Find where the given text appears and provide that cell's center as [X, Y] coordinate. 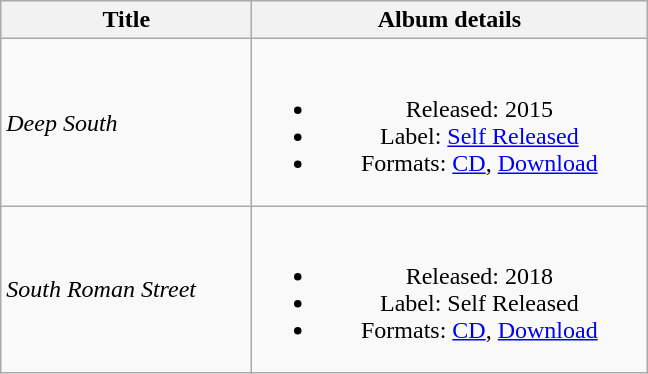
Album details [450, 20]
Deep South [126, 122]
South Roman Street [126, 290]
Released: 2015Label: Self ReleasedFormats: CD, Download [450, 122]
Released: 2018Label: Self ReleasedFormats: CD, Download [450, 290]
Title [126, 20]
